Capture the cell that displays the provided text and extract its [X, Y] central coordinate. 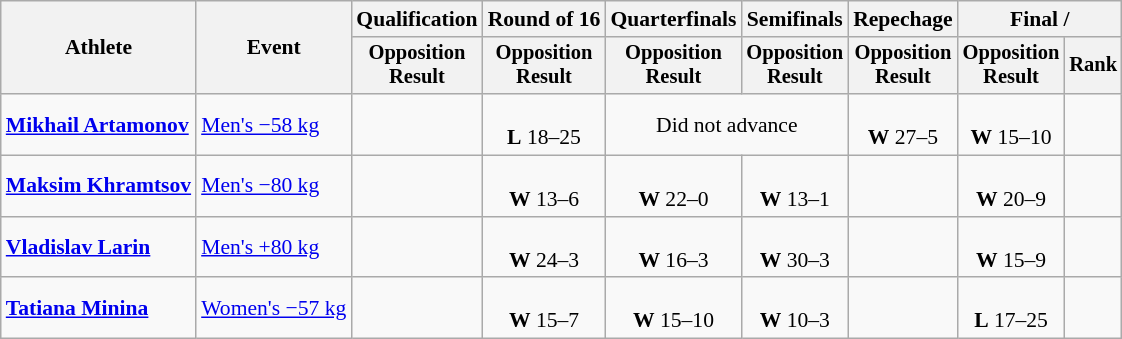
W 15–7 [544, 308]
W 13–6 [544, 186]
L 17–25 [1012, 308]
Did not advance [726, 124]
Mikhail Artamonov [98, 124]
Vladislav Larin [98, 248]
W 16–3 [673, 248]
L 18–25 [544, 124]
Semifinals [794, 19]
Men's +80 kg [274, 248]
Event [274, 48]
Tatiana Minina [98, 308]
W 22–0 [673, 186]
W 13–1 [794, 186]
Athlete [98, 48]
W 10–3 [794, 308]
Qualification [416, 19]
Round of 16 [544, 19]
Maksim Khramtsov [98, 186]
Men's −58 kg [274, 124]
Rank [1093, 66]
Repechage [903, 19]
Men's −80 kg [274, 186]
Final / [1040, 19]
Quarterfinals [673, 19]
W 27–5 [903, 124]
Women's −57 kg [274, 308]
W 15–9 [1012, 248]
W 30–3 [794, 248]
W 20–9 [1012, 186]
W 24–3 [544, 248]
